Provide the [x, y] coordinate of the cell's center where the given text is located.  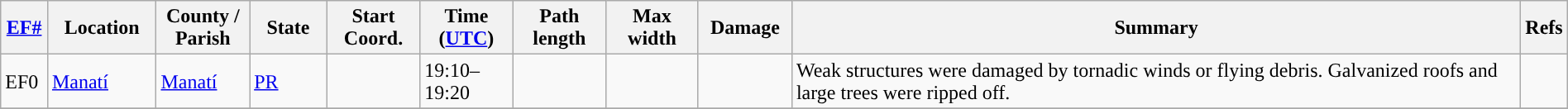
EF0 [25, 81]
Path length [559, 28]
County / Parish [203, 28]
Start Coord. [374, 28]
Location [102, 28]
EF# [25, 28]
Summary [1156, 28]
Time (UTC) [466, 28]
State [289, 28]
Refs [1545, 28]
Damage [744, 28]
Max width [652, 28]
PR [289, 81]
19:10–19:20 [466, 81]
Weak structures were damaged by tornadic winds or flying debris. Galvanized roofs and large trees were ripped off. [1156, 81]
